Scan for the cell matching the given text and deliver its (x, y) coordinate at center. 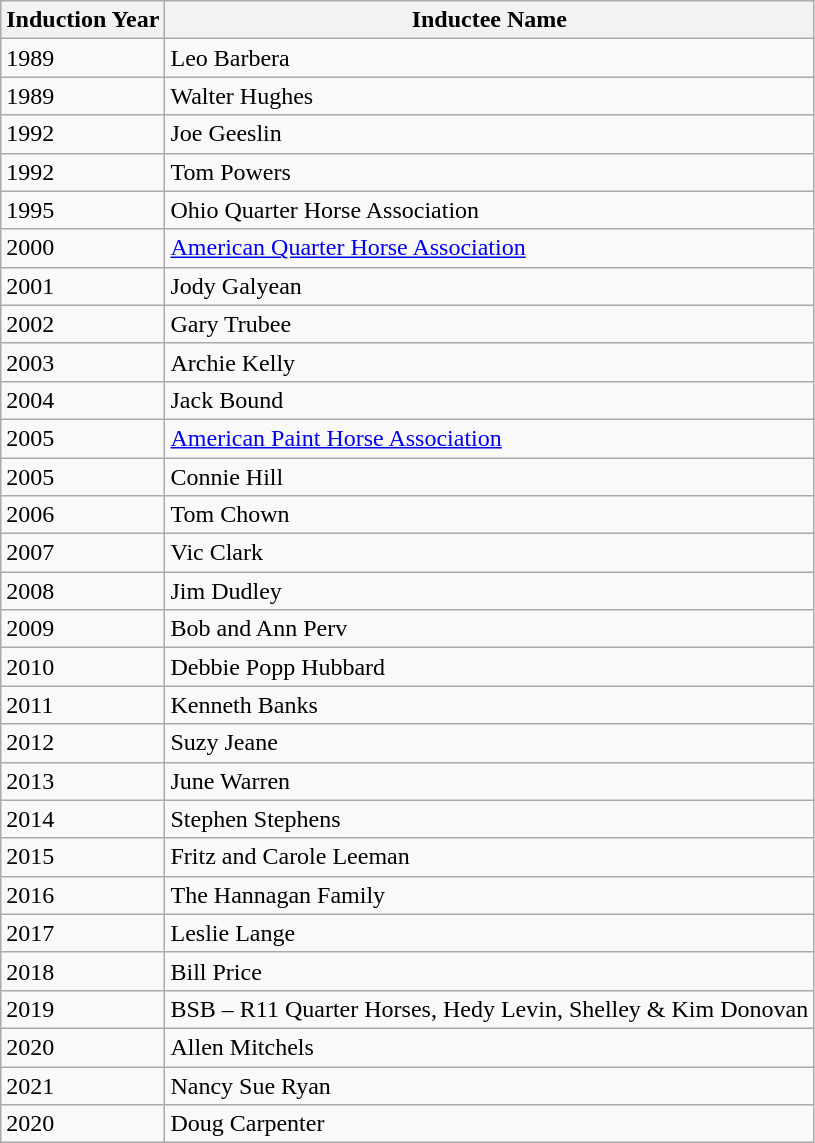
Stephen Stephens (490, 819)
Suzy Jeane (490, 743)
June Warren (490, 781)
Tom Chown (490, 515)
Fritz and Carole Leeman (490, 857)
Doug Carpenter (490, 1124)
2012 (83, 743)
1995 (83, 210)
Allen Mitchels (490, 1047)
American Paint Horse Association (490, 438)
2003 (83, 362)
2011 (83, 705)
2000 (83, 248)
2008 (83, 591)
2013 (83, 781)
Bob and Ann Perv (490, 629)
Archie Kelly (490, 362)
BSB – R11 Quarter Horses, Hedy Levin, Shelley & Kim Donovan (490, 1009)
Kenneth Banks (490, 705)
Induction Year (83, 20)
2001 (83, 286)
2016 (83, 895)
American Quarter Horse Association (490, 248)
2002 (83, 324)
Vic Clark (490, 553)
2009 (83, 629)
Joe Geeslin (490, 134)
Nancy Sue Ryan (490, 1085)
Leslie Lange (490, 933)
2021 (83, 1085)
Walter Hughes (490, 96)
2019 (83, 1009)
Debbie Popp Hubbard (490, 667)
2018 (83, 971)
Leo Barbera (490, 58)
Gary Trubee (490, 324)
2017 (83, 933)
2007 (83, 553)
Jim Dudley (490, 591)
The Hannagan Family (490, 895)
Tom Powers (490, 172)
Ohio Quarter Horse Association (490, 210)
Inductee Name (490, 20)
2015 (83, 857)
Jack Bound (490, 400)
2006 (83, 515)
2014 (83, 819)
2004 (83, 400)
Connie Hill (490, 477)
Jody Galyean (490, 286)
Bill Price (490, 971)
2010 (83, 667)
